Output the [X, Y] coordinate of the center of the cell containing the given text.  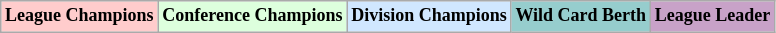
Conference Champions [252, 16]
League Leader [712, 16]
League Champions [80, 16]
Wild Card Berth [580, 16]
Division Champions [429, 16]
